Identify which cell holds the provided text, then report its (X, Y) central coordinate. 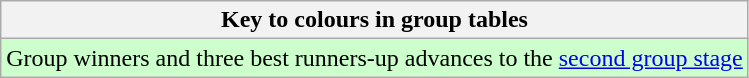
Group winners and three best runners-up advances to the second group stage (375, 58)
Key to colours in group tables (375, 20)
